Return the [X, Y] coordinate for the center point of the cell that contains the specified text.  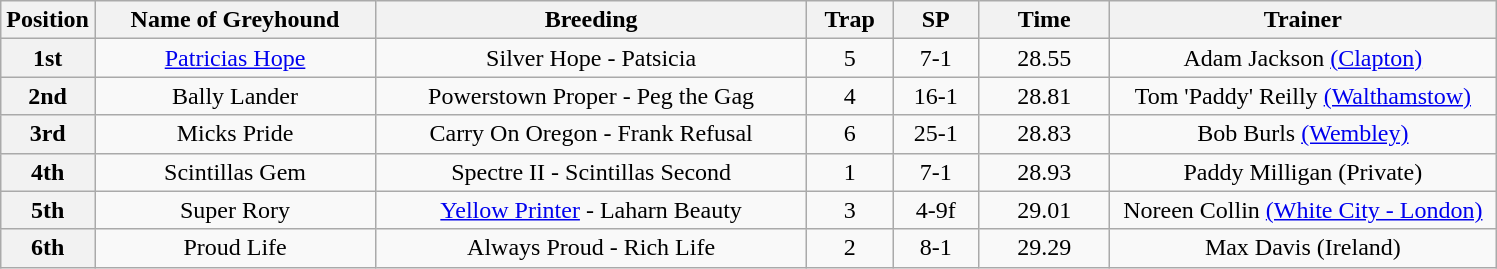
29.29 [1044, 248]
Scintillas Gem [234, 172]
3rd [48, 134]
Yellow Printer - Laharn Beauty [592, 210]
Breeding [592, 20]
Always Proud - Rich Life [592, 248]
Bally Lander [234, 96]
Trainer [1303, 20]
Micks Pride [234, 134]
16-1 [936, 96]
Position [48, 20]
4th [48, 172]
Super Rory [234, 210]
Adam Jackson (Clapton) [1303, 58]
2nd [48, 96]
28.93 [1044, 172]
1 [850, 172]
2 [850, 248]
28.81 [1044, 96]
5 [850, 58]
29.01 [1044, 210]
4 [850, 96]
6 [850, 134]
Paddy Milligan (Private) [1303, 172]
5th [48, 210]
Spectre II - Scintillas Second [592, 172]
8-1 [936, 248]
Noreen Collin (White City - London) [1303, 210]
25-1 [936, 134]
Max Davis (Ireland) [1303, 248]
SP [936, 20]
28.55 [1044, 58]
Tom 'Paddy' Reilly (Walthamstow) [1303, 96]
Silver Hope - Patsicia [592, 58]
Proud Life [234, 248]
1st [48, 58]
Bob Burls (Wembley) [1303, 134]
Name of Greyhound [234, 20]
6th [48, 248]
Trap [850, 20]
3 [850, 210]
4-9f [936, 210]
Carry On Oregon - Frank Refusal [592, 134]
Patricias Hope [234, 58]
Time [1044, 20]
28.83 [1044, 134]
Powerstown Proper - Peg the Gag [592, 96]
